Detect which cell encompasses the target text, then output its (x, y) center coordinate. 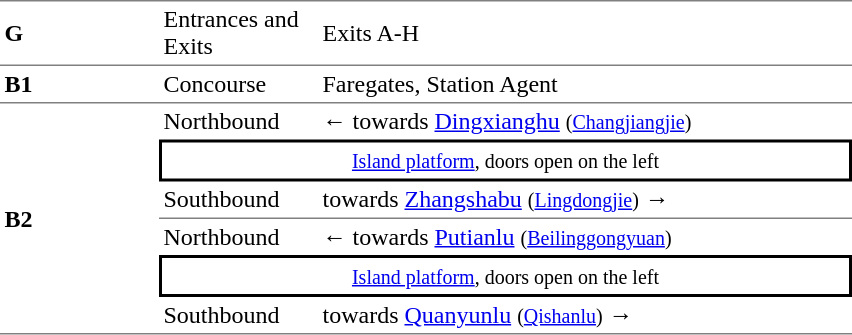
Exits A-H (585, 33)
← towards Dingxianghu (Changjiangjie) (585, 122)
Concourse (238, 85)
Entrances and Exits (238, 33)
← towards Putianlu (Beilinggongyuan) (585, 237)
B2 (80, 220)
towards Zhangshabu (Lingdongjie) → (585, 201)
towards Quanyunlu (Qishanlu) → (585, 316)
B1 (80, 85)
G (80, 33)
Faregates, Station Agent (585, 85)
